Return the (X, Y) coordinate for the center point of the cell that contains the specified text.  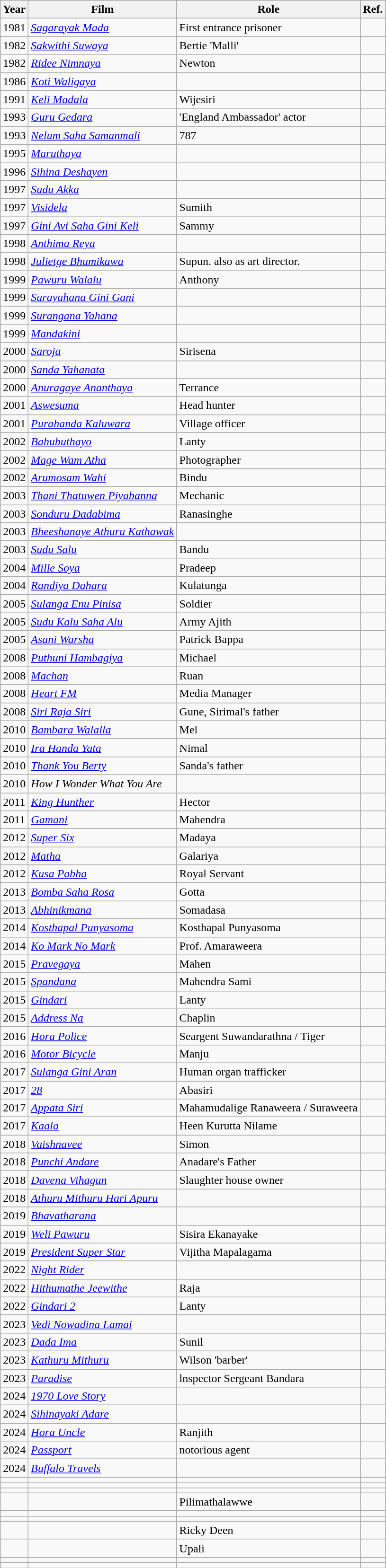
Anuragaye Ananthaya (102, 388)
Mel (269, 730)
Slaughter house owner (269, 1180)
Koti Waligaya (102, 81)
Kaala (102, 1126)
Somadasa (269, 910)
Nelum Saha Samanmali (102, 135)
Pilimathalawwe (269, 1502)
Paradise (102, 1378)
Hora Uncle (102, 1432)
Sirisena (269, 352)
Ridee Nimnaya (102, 63)
Sagarayak Mada (102, 27)
President Super Star (102, 1252)
Bheeshanaye Athuru Kathawak (102, 532)
Patrick Bappa (269, 640)
Ranasinghe (269, 513)
Gini Avi Saha Gini Keli (102, 226)
Galariya (269, 856)
Abhinikmana (102, 910)
Athuru Mithuru Hari Apuru (102, 1198)
Thani Thatuwen Piyabanna (102, 495)
Bandu (269, 550)
Saroja (102, 352)
Bahubuthayo (102, 441)
Gindari (102, 1000)
Wilson 'barber' (269, 1360)
Motor Bicycle (102, 1054)
Sihina Deshayen (102, 171)
Mahendra (269, 820)
Newton (269, 63)
Passport (102, 1450)
Davena Vihagun (102, 1180)
Abasiri (269, 1090)
Thank You Berty (102, 766)
Sisira Ekanayake (269, 1234)
Sonduru Dadabima (102, 513)
Puthuni Hambagiya (102, 658)
Village officer (269, 423)
Pradeep (269, 568)
Matha (102, 856)
Bomba Saha Rosa (102, 892)
Ira Handa Yata (102, 748)
Royal Servant (269, 874)
Media Manager (269, 694)
Heen Kurutta Nilame (269, 1126)
Sumith (269, 207)
1986 (14, 81)
28 (102, 1090)
Aswesuma (102, 405)
Ref. (373, 9)
1981 (14, 27)
Pawuru Walalu (102, 280)
Sanda Yahanata (102, 370)
Prof. Amaraweera (269, 946)
Keli Madala (102, 99)
Mille Soya (102, 568)
Sunil (269, 1342)
Head hunter (269, 405)
1970 Love Story (102, 1396)
Bhavatharana (102, 1216)
Film (102, 9)
Maruthaya (102, 153)
Manju (269, 1054)
Soldier (269, 604)
Ko Mark No Mark (102, 946)
Madaya (269, 838)
Sihinayaki Adare (102, 1414)
Terrance (269, 388)
Sulanga Gini Aran (102, 1072)
Mage Wam Atha (102, 459)
Wijesiri (269, 99)
Chaplin (269, 1018)
1991 (14, 99)
Michael (269, 658)
Machan (102, 676)
Spandana (102, 982)
Hora Police (102, 1036)
Mahendra Sami (269, 982)
Seargent Suwandarathna / Tiger (269, 1036)
Kulatunga (269, 586)
Mahen (269, 964)
Super Six (102, 838)
Heart FM (102, 694)
lnspector Sergeant Bandara (269, 1378)
Siri Raja Siri (102, 712)
Address Na (102, 1018)
Julietge Bhumikawa (102, 262)
Visidela (102, 207)
Gune, Sirimal's father (269, 712)
Purahanda Kaluwara (102, 423)
Role (269, 9)
Ricky Deen (269, 1530)
Surayahana Gini Gani (102, 298)
Bertie 'Malli' (269, 45)
Sudu Salu (102, 550)
notorious agent (269, 1450)
Hithumathe Jeewithe (102, 1288)
Photographer (269, 459)
Vaishnavee (102, 1144)
Hector (269, 802)
Mandakini (102, 334)
Nimal (269, 748)
Pravegaya (102, 964)
Surangana Yahana (102, 316)
Punchi Andare (102, 1162)
Year (14, 9)
First entrance prisoner (269, 27)
787 (269, 135)
Simon (269, 1144)
Guru Gedara (102, 117)
Sammy (269, 226)
Mechanic (269, 495)
Vijitha Mapalagama (269, 1252)
Bindu (269, 477)
Anthony (269, 280)
Sanda's father (269, 766)
Mahamudalige Ranaweera / Suraweera (269, 1108)
Buffalo Travels (102, 1468)
Kusa Pabha (102, 874)
Ranjith (269, 1432)
Weli Pawuru (102, 1234)
Kathuru Mithuru (102, 1360)
Gotta (269, 892)
Randiya Dahara (102, 586)
Gamani (102, 820)
King Hunther (102, 802)
Night Rider (102, 1270)
Dada Ima (102, 1342)
How I Wonder What You Are (102, 784)
Army Ajith (269, 622)
Supun. also as art director. (269, 262)
'England Ambassador' actor (269, 117)
Asani Warsha (102, 640)
Upali (269, 1548)
Vedi Nowadina Lamai (102, 1324)
Ruan (269, 676)
Bambara Walalla (102, 730)
Raja (269, 1288)
Appata Siri (102, 1108)
Arumosam Wahi (102, 477)
Sudu Kalu Saha Alu (102, 622)
Anadare's Father (269, 1162)
1995 (14, 153)
Sudu Akka (102, 189)
1996 (14, 171)
Sakwithi Suwaya (102, 45)
Anthima Reya (102, 244)
Sulanga Enu Pinisa (102, 604)
Human organ trafficker (269, 1072)
Gindari 2 (102, 1306)
